Provide the [X, Y] coordinate of the cell's center where the given text is located.  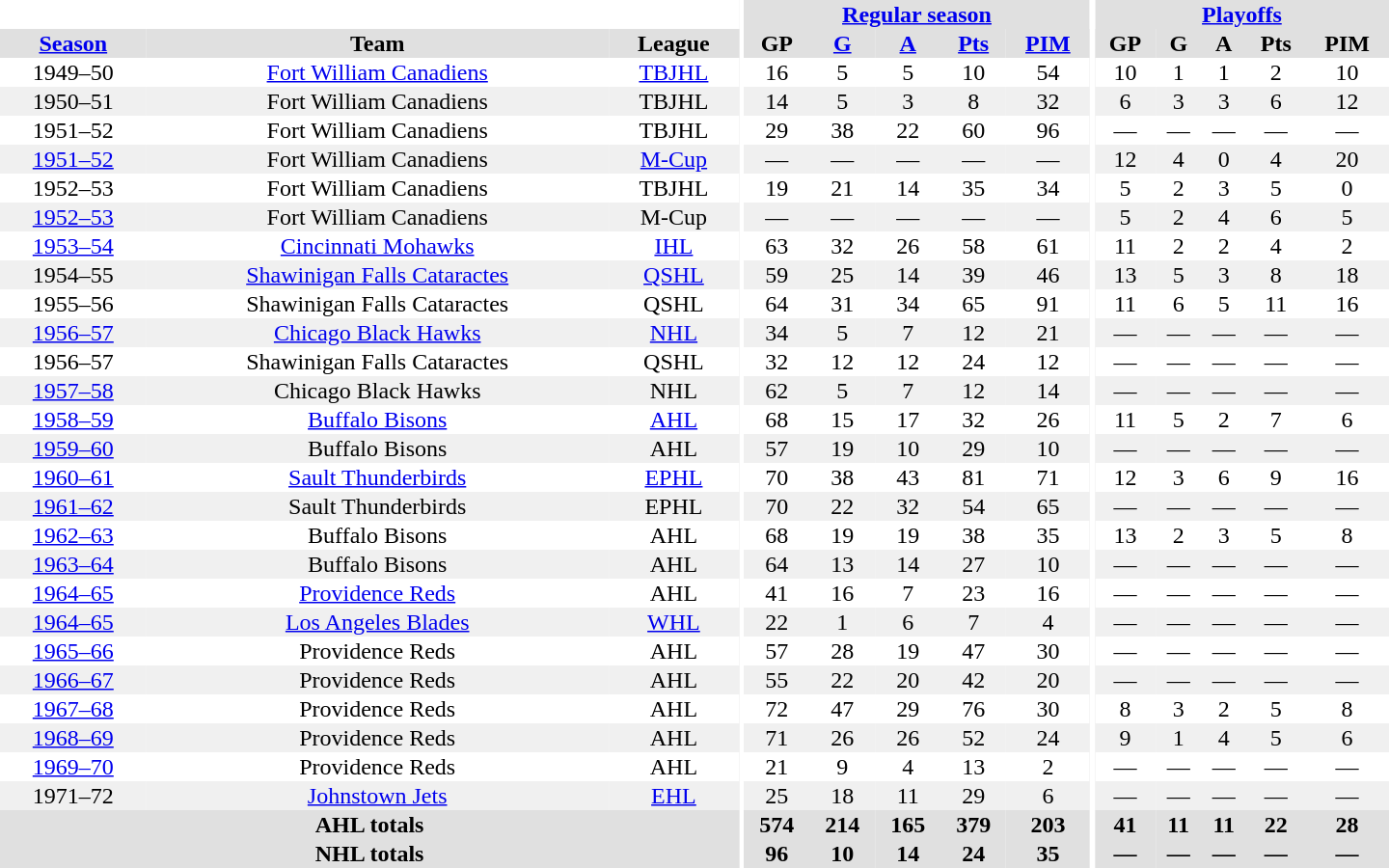
1957–58 [73, 391]
1949–50 [73, 72]
165 [908, 825]
42 [973, 680]
Los Angeles Blades [378, 622]
72 [776, 709]
Season [73, 43]
1968–69 [73, 738]
52 [973, 738]
63 [776, 246]
15 [842, 420]
1969–70 [73, 767]
59 [776, 275]
76 [973, 709]
39 [973, 275]
Team [378, 43]
1962–63 [73, 535]
NHL totals [369, 854]
31 [842, 304]
1971–72 [73, 796]
1954–55 [73, 275]
91 [1048, 304]
81 [973, 477]
60 [973, 130]
27 [973, 564]
WHL [673, 622]
574 [776, 825]
Regular season [916, 14]
1958–59 [73, 420]
1961–62 [73, 506]
1953–54 [73, 246]
214 [842, 825]
AHL totals [369, 825]
League [673, 43]
1955–56 [73, 304]
17 [908, 420]
Cincinnati Mohawks [378, 246]
1959–60 [73, 448]
IHL [673, 246]
23 [973, 593]
Playoffs [1242, 14]
61 [1048, 246]
379 [973, 825]
1967–68 [73, 709]
43 [908, 477]
1966–67 [73, 680]
203 [1048, 825]
62 [776, 391]
1960–61 [73, 477]
1965–66 [73, 651]
55 [776, 680]
1963–64 [73, 564]
Johnstown Jets [378, 796]
EHL [673, 796]
1950–51 [73, 101]
58 [973, 246]
46 [1048, 275]
